Return the (X, Y) coordinate for the center point of the cell that contains the specified text.  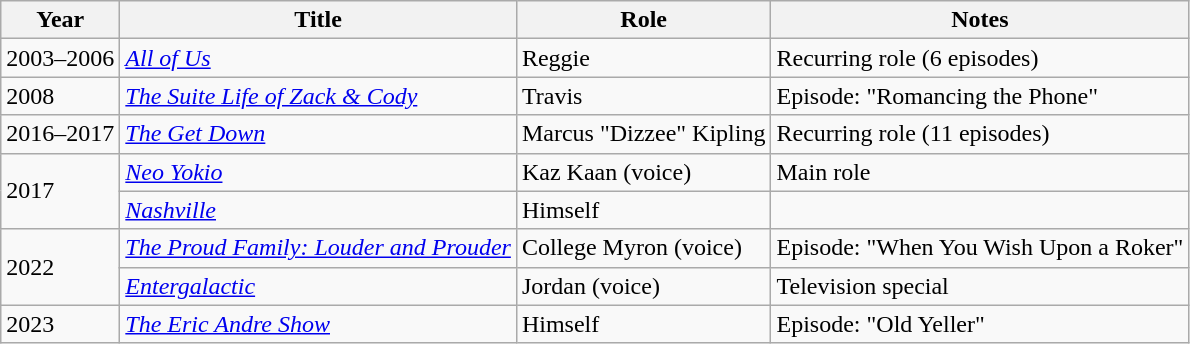
Jordan (voice) (644, 286)
Nashville (318, 210)
Travis (644, 96)
2022 (60, 267)
All of Us (318, 58)
College Myron (voice) (644, 248)
Recurring role (11 episodes) (980, 134)
Notes (980, 20)
Kaz Kaan (voice) (644, 172)
Reggie (644, 58)
Role (644, 20)
2008 (60, 96)
The Eric Andre Show (318, 324)
Title (318, 20)
Neo Yokio (318, 172)
Year (60, 20)
Television special (980, 286)
2023 (60, 324)
The Get Down (318, 134)
Recurring role (6 episodes) (980, 58)
The Suite Life of Zack & Cody (318, 96)
The Proud Family: Louder and Prouder (318, 248)
Main role (980, 172)
2016–2017 (60, 134)
Entergalactic (318, 286)
Episode: "When You Wish Upon a Roker" (980, 248)
Episode: "Romancing the Phone" (980, 96)
2017 (60, 191)
Episode: "Old Yeller" (980, 324)
2003–2006 (60, 58)
Marcus "Dizzee" Kipling (644, 134)
